Search for the cell housing the specified text and yield its (x, y) center coordinate. 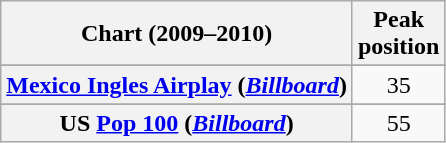
Mexico Ingles Airplay (Billboard) (177, 85)
Chart (2009–2010) (177, 34)
35 (398, 85)
55 (398, 123)
US Pop 100 (Billboard) (177, 123)
Peakposition (398, 34)
